Detect which cell encompasses the target text, then output its [X, Y] center coordinate. 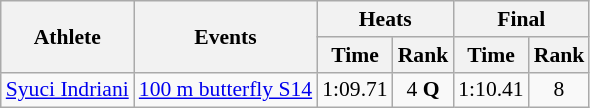
Heats [385, 19]
1:09.71 [354, 90]
1:10.41 [490, 90]
Final [521, 19]
4 Q [424, 90]
Syuci Indriani [68, 90]
Events [226, 36]
8 [560, 90]
Athlete [68, 36]
100 m butterfly S14 [226, 90]
